Search for the cell housing the specified text and yield its (X, Y) center coordinate. 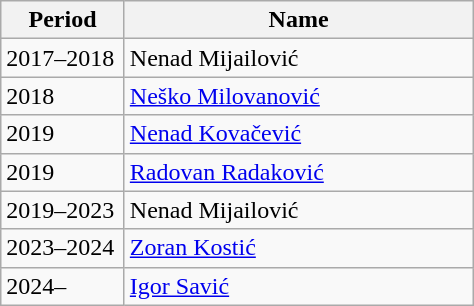
Name (298, 20)
Neško Milovanović (298, 96)
Igor Savić (298, 286)
2023–2024 (63, 248)
2018 (63, 96)
Nenad Kovačević (298, 134)
2024– (63, 286)
Zoran Kostić (298, 248)
2017–2018 (63, 58)
Radovan Radaković (298, 172)
Period (63, 20)
2019–2023 (63, 210)
